Output the [X, Y] coordinate of the center of the cell containing the given text.  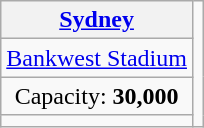
Capacity: 30,000 [97, 96]
Bankwest Stadium [97, 58]
Sydney [97, 20]
